Return (X, Y) of the center of cell containing provided text 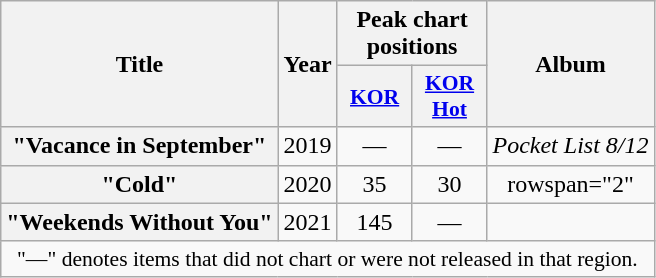
Pocket List 8/12 (570, 146)
Title (140, 64)
"Weekends Without You" (140, 222)
145 (374, 222)
35 (374, 184)
2020 (308, 184)
"—" denotes items that did not chart or were not released in that region. (328, 259)
30 (450, 184)
Year (308, 64)
"Vacance in September" (140, 146)
KORHot (450, 96)
KOR (374, 96)
Album (570, 64)
"Cold" (140, 184)
Peak chart positions (412, 34)
2019 (308, 146)
rowspan="2" (570, 184)
2021 (308, 222)
